Determine the (X, Y) coordinate at the center of the cell enclosing the given text.  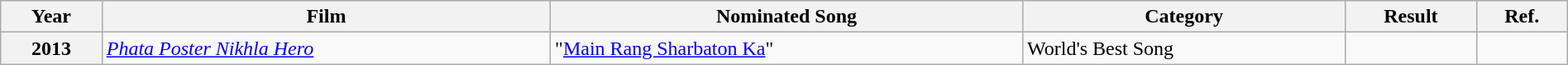
Ref. (1522, 17)
"Main Rang Sharbaton Ka" (787, 48)
Phata Poster Nikhla Hero (326, 48)
Category (1184, 17)
World's Best Song (1184, 48)
Year (51, 17)
Nominated Song (787, 17)
Film (326, 17)
Result (1411, 17)
2013 (51, 48)
